Provide the [x, y] coordinate of the cell's center where the given text is located.  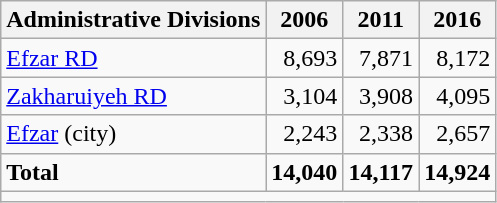
2,338 [381, 134]
8,172 [458, 58]
2011 [381, 20]
3,104 [304, 96]
Administrative Divisions [134, 20]
4,095 [458, 96]
Efzar RD [134, 58]
8,693 [304, 58]
7,871 [381, 58]
3,908 [381, 96]
2,243 [304, 134]
2016 [458, 20]
Zakharuiyeh RD [134, 96]
14,924 [458, 172]
14,117 [381, 172]
14,040 [304, 172]
Efzar (city) [134, 134]
2,657 [458, 134]
Total [134, 172]
2006 [304, 20]
